Output the (x, y) coordinate of the center of the cell containing the given text.  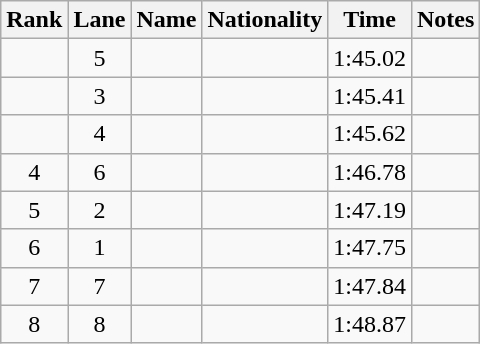
Time (370, 20)
Lane (100, 20)
1:46.78 (370, 172)
Notes (445, 20)
Nationality (265, 20)
2 (100, 210)
3 (100, 96)
1:45.41 (370, 96)
Rank (34, 20)
Name (166, 20)
1:47.75 (370, 248)
1:48.87 (370, 324)
1:45.02 (370, 58)
1 (100, 248)
1:45.62 (370, 134)
1:47.84 (370, 286)
1:47.19 (370, 210)
